Find where the given text appears and provide that cell's center as (x, y) coordinate. 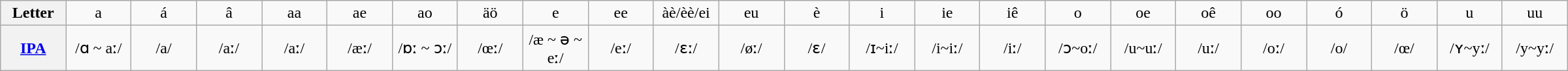
/uː/ (1209, 48)
/y~yː/ (1535, 48)
Letter (33, 13)
/iː/ (1013, 48)
äö (490, 13)
iê (1013, 13)
oê (1209, 13)
uu (1535, 13)
IPA (33, 48)
ie (947, 13)
/ɔ~oː/ (1078, 48)
ö (1404, 13)
/œ/ (1404, 48)
/æː/ (359, 48)
/u~uː/ (1143, 48)
i (882, 13)
/øː/ (751, 48)
aa (294, 13)
oe (1143, 13)
e (555, 13)
/ʏ~yː/ (1469, 48)
è (817, 13)
àè/èè/ei (686, 13)
/ɛː/ (686, 48)
/ɛ/ (817, 48)
u (1469, 13)
/ɪ~iː/ (882, 48)
/ɑ ~ aː/ (99, 48)
oo (1274, 13)
ee (621, 13)
ao (425, 13)
/eː/ (621, 48)
eu (751, 13)
/a/ (164, 48)
o (1078, 13)
/ɒː ~ ɔː/ (425, 48)
/æ ~ ə ~ eː/ (555, 48)
/o/ (1339, 48)
a (99, 13)
/œː/ (490, 48)
â (229, 13)
ae (359, 13)
á (164, 13)
/oː/ (1274, 48)
/i~iː/ (947, 48)
ó (1339, 13)
